Identify which cell holds the provided text, then report its [X, Y] central coordinate. 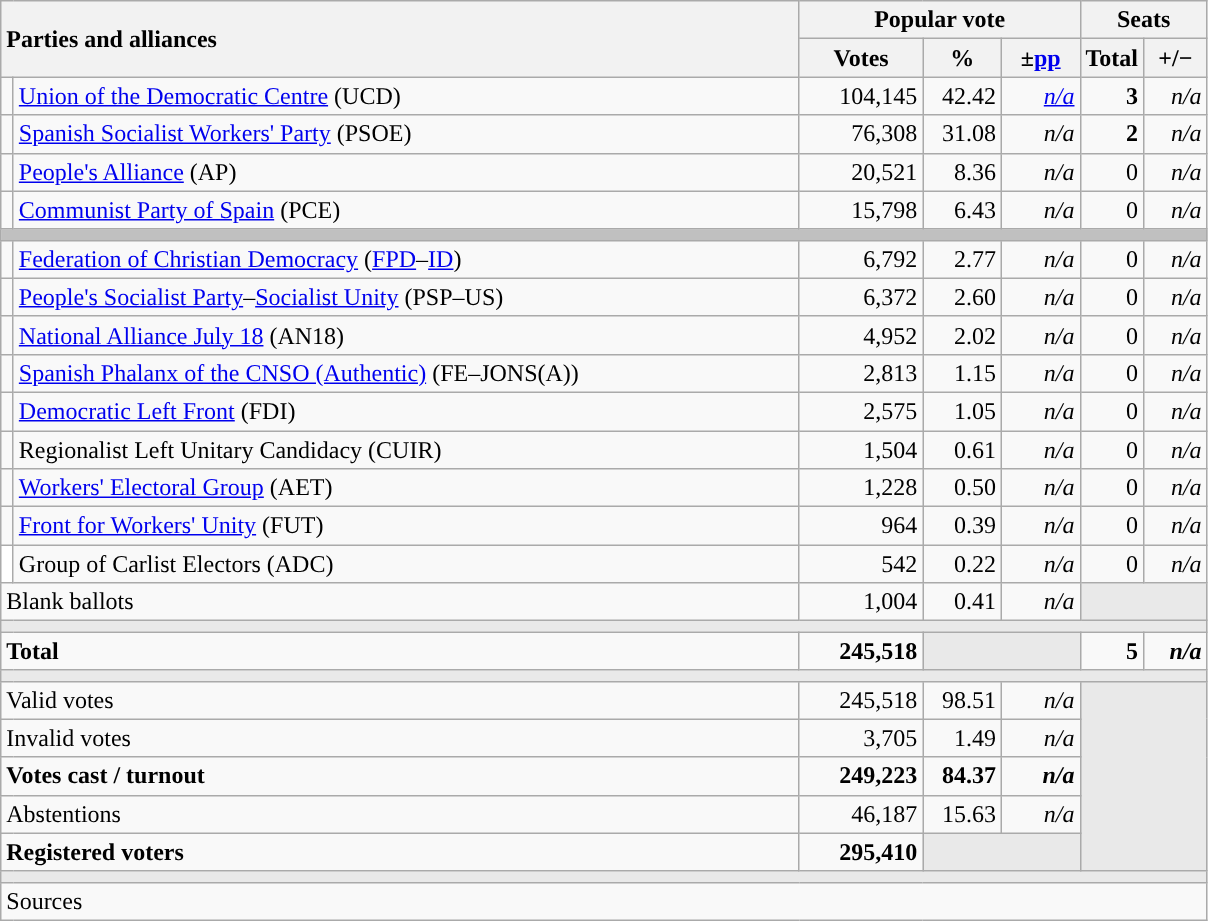
3 [1112, 96]
Regionalist Left Unitary Candidacy (CUIR) [406, 449]
6.43 [962, 210]
76,308 [861, 134]
0.61 [962, 449]
Popular vote [940, 20]
1.49 [962, 738]
249,223 [861, 776]
Communist Party of Spain (PCE) [406, 210]
0.39 [962, 526]
6,372 [861, 297]
Votes [861, 58]
1,228 [861, 488]
Democratic Left Front (FDI) [406, 411]
1,004 [861, 602]
295,410 [861, 852]
Blank ballots [400, 602]
2 [1112, 134]
People's Alliance (AP) [406, 172]
31.08 [962, 134]
Union of the Democratic Centre (UCD) [406, 96]
Sources [604, 901]
104,145 [861, 96]
Spanish Socialist Workers' Party (PSOE) [406, 134]
0.41 [962, 602]
0.22 [962, 564]
Front for Workers' Unity (FUT) [406, 526]
2.02 [962, 335]
Parties and alliances [400, 39]
Valid votes [400, 700]
Invalid votes [400, 738]
15.63 [962, 814]
±pp [1040, 58]
2.60 [962, 297]
964 [861, 526]
People's Socialist Party–Socialist Unity (PSP–US) [406, 297]
2,813 [861, 373]
42.42 [962, 96]
+/− [1176, 58]
2.77 [962, 259]
Seats [1144, 20]
Federation of Christian Democracy (FPD–ID) [406, 259]
98.51 [962, 700]
Workers' Electoral Group (AET) [406, 488]
Votes cast / turnout [400, 776]
0.50 [962, 488]
Abstentions [400, 814]
National Alliance July 18 (AN18) [406, 335]
46,187 [861, 814]
8.36 [962, 172]
6,792 [861, 259]
3,705 [861, 738]
1,504 [861, 449]
20,521 [861, 172]
2,575 [861, 411]
5 [1112, 651]
Group of Carlist Electors (ADC) [406, 564]
Spanish Phalanx of the CNSO (Authentic) (FE–JONS(A)) [406, 373]
84.37 [962, 776]
1.05 [962, 411]
Registered voters [400, 852]
542 [861, 564]
% [962, 58]
4,952 [861, 335]
15,798 [861, 210]
1.15 [962, 373]
